Locate the cell with the specified text and output its (x, y) center coordinate. 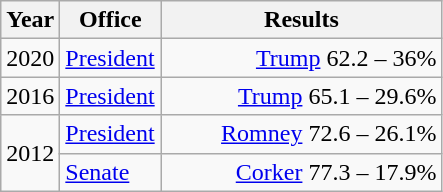
Trump 62.2 – 36% (302, 58)
Trump 65.1 – 29.6% (302, 96)
2016 (30, 96)
2020 (30, 58)
Results (302, 20)
Romney 72.6 – 26.1% (302, 134)
Year (30, 20)
Office (110, 20)
Senate (110, 172)
2012 (30, 153)
Corker 77.3 – 17.9% (302, 172)
